Identify which cell holds the provided text, then report its [x, y] central coordinate. 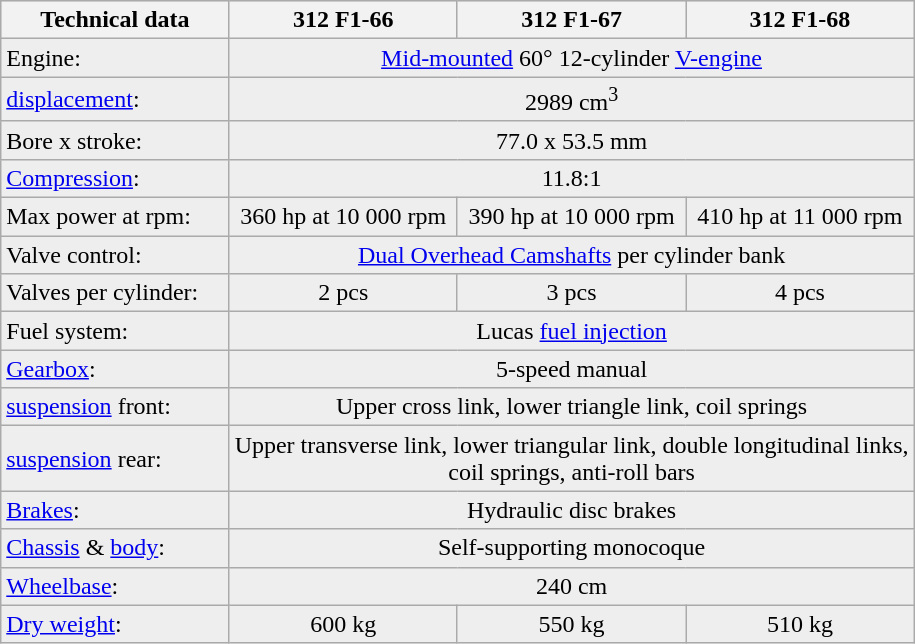
77.0 x 53.5 mm [572, 140]
Upper cross link, lower triangle link, coil springs [572, 407]
Wheelbase: [115, 586]
Mid-mounted 60° 12-cylinder V-engine [572, 58]
Bore x stroke: [115, 140]
11.8:1 [572, 178]
Upper transverse link, lower triangular link, double longitudinal links,coil springs, anti-roll bars [572, 458]
Technical data [115, 20]
410 hp at 11 000 rpm [800, 217]
Dry weight: [115, 624]
Self-supporting monocoque [572, 548]
3 pcs [571, 293]
suspension rear: [115, 458]
Compression: [115, 178]
390 hp at 10 000 rpm [571, 217]
Hydraulic disc brakes [572, 510]
Fuel system: [115, 331]
600 kg [343, 624]
360 hp at 10 000 rpm [343, 217]
240 cm [572, 586]
Engine: [115, 58]
Max power at rpm: [115, 217]
312 F1-67 [571, 20]
Lucas fuel injection [572, 331]
2989 cm3 [572, 100]
312 F1-68 [800, 20]
4 pcs [800, 293]
displacement: [115, 100]
suspension front: [115, 407]
Valve control: [115, 255]
2 pcs [343, 293]
Chassis & body: [115, 548]
Gearbox: [115, 369]
312 F1-66 [343, 20]
550 kg [571, 624]
510 kg [800, 624]
Dual Overhead Camshafts per cylinder bank [572, 255]
5-speed manual [572, 369]
Valves per cylinder: [115, 293]
Brakes: [115, 510]
